Provide the (X, Y) coordinate of the cell's center where the given text is located.  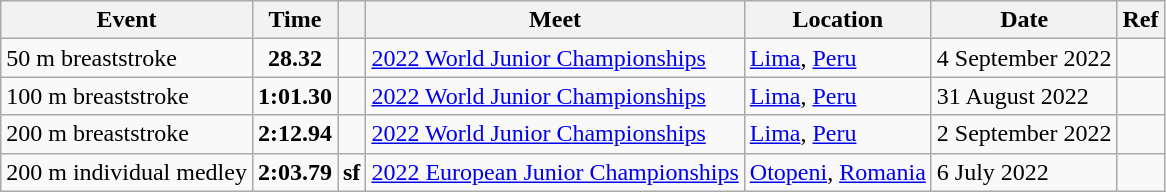
2 September 2022 (1024, 134)
Date (1024, 20)
sf (352, 172)
Event (127, 20)
100 m breaststroke (127, 96)
Ref (1140, 20)
31 August 2022 (1024, 96)
6 July 2022 (1024, 172)
50 m breaststroke (127, 58)
Otopeni, Romania (838, 172)
1:01.30 (294, 96)
2:03.79 (294, 172)
2:12.94 (294, 134)
200 m breaststroke (127, 134)
Meet (555, 20)
Time (294, 20)
Location (838, 20)
2022 European Junior Championships (555, 172)
28.32 (294, 58)
200 m individual medley (127, 172)
4 September 2022 (1024, 58)
